Return the (x, y) coordinate for the center point of the cell that contains the specified text.  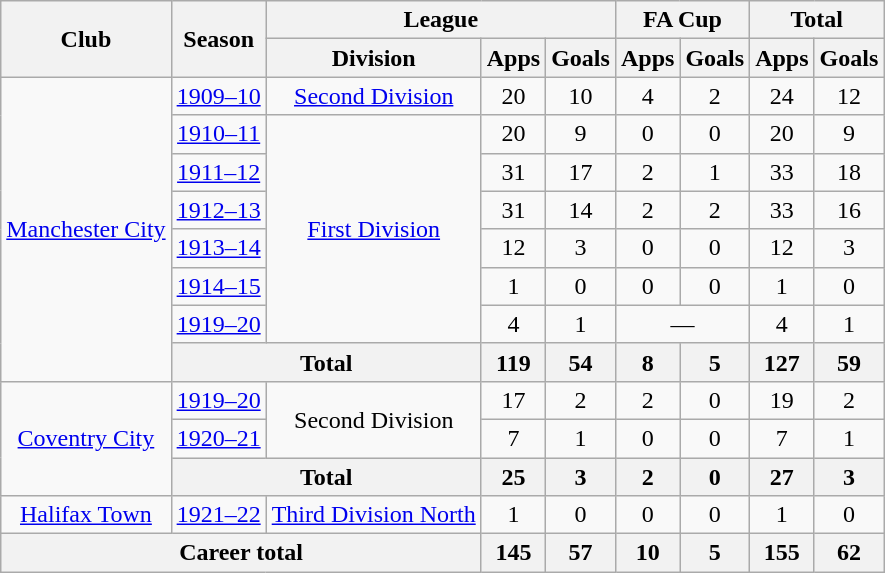
1909–10 (218, 96)
155 (782, 553)
First Division (374, 229)
Third Division North (374, 515)
127 (782, 362)
1910–11 (218, 134)
54 (581, 362)
Coventry City (86, 438)
Division (374, 58)
25 (513, 477)
14 (581, 210)
24 (782, 96)
119 (513, 362)
19 (782, 400)
18 (849, 172)
8 (647, 362)
1914–15 (218, 286)
Club (86, 39)
Halifax Town (86, 515)
27 (782, 477)
1913–14 (218, 248)
16 (849, 210)
Season (218, 39)
Manchester City (86, 229)
1920–21 (218, 438)
FA Cup (682, 20)
1911–12 (218, 172)
57 (581, 553)
59 (849, 362)
1912–13 (218, 210)
League (440, 20)
Career total (241, 553)
— (682, 324)
145 (513, 553)
1921–22 (218, 515)
62 (849, 553)
